Find where the given text appears and provide that cell's center as [x, y] coordinate. 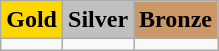
Bronze [176, 20]
Silver [98, 20]
Gold [32, 20]
